Return (x, y) of the center of cell containing provided text 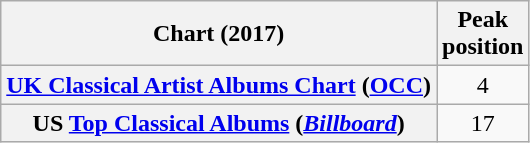
US Top Classical Albums (Billboard) (219, 123)
Chart (2017) (219, 34)
Peakposition (482, 34)
UK Classical Artist Albums Chart (OCC) (219, 85)
4 (482, 85)
17 (482, 123)
